Output the [x, y] coordinate of the center of the cell containing the given text.  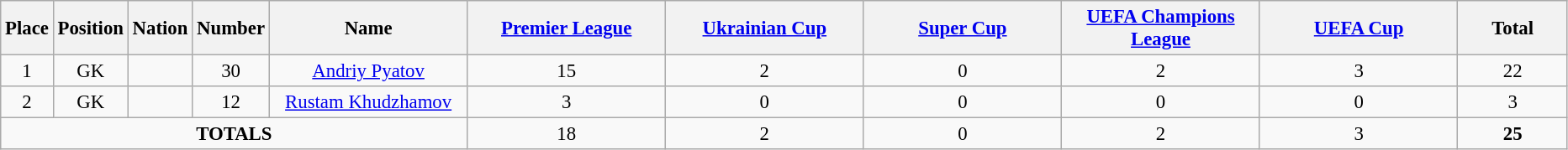
25 [1513, 134]
TOTALS [234, 134]
18 [567, 134]
22 [1513, 71]
12 [231, 102]
Nation [160, 28]
30 [231, 71]
Number [231, 28]
Ukrainian Cup [765, 28]
Premier League [567, 28]
Rustam Khudzhamov [368, 102]
Total [1513, 28]
Place [27, 28]
Andriy Pyatov [368, 71]
Position [91, 28]
UEFA Cup [1359, 28]
Super Cup [963, 28]
15 [567, 71]
UEFA Champions League [1161, 28]
1 [27, 71]
Name [368, 28]
